Detect which cell encompasses the target text, then output its (x, y) center coordinate. 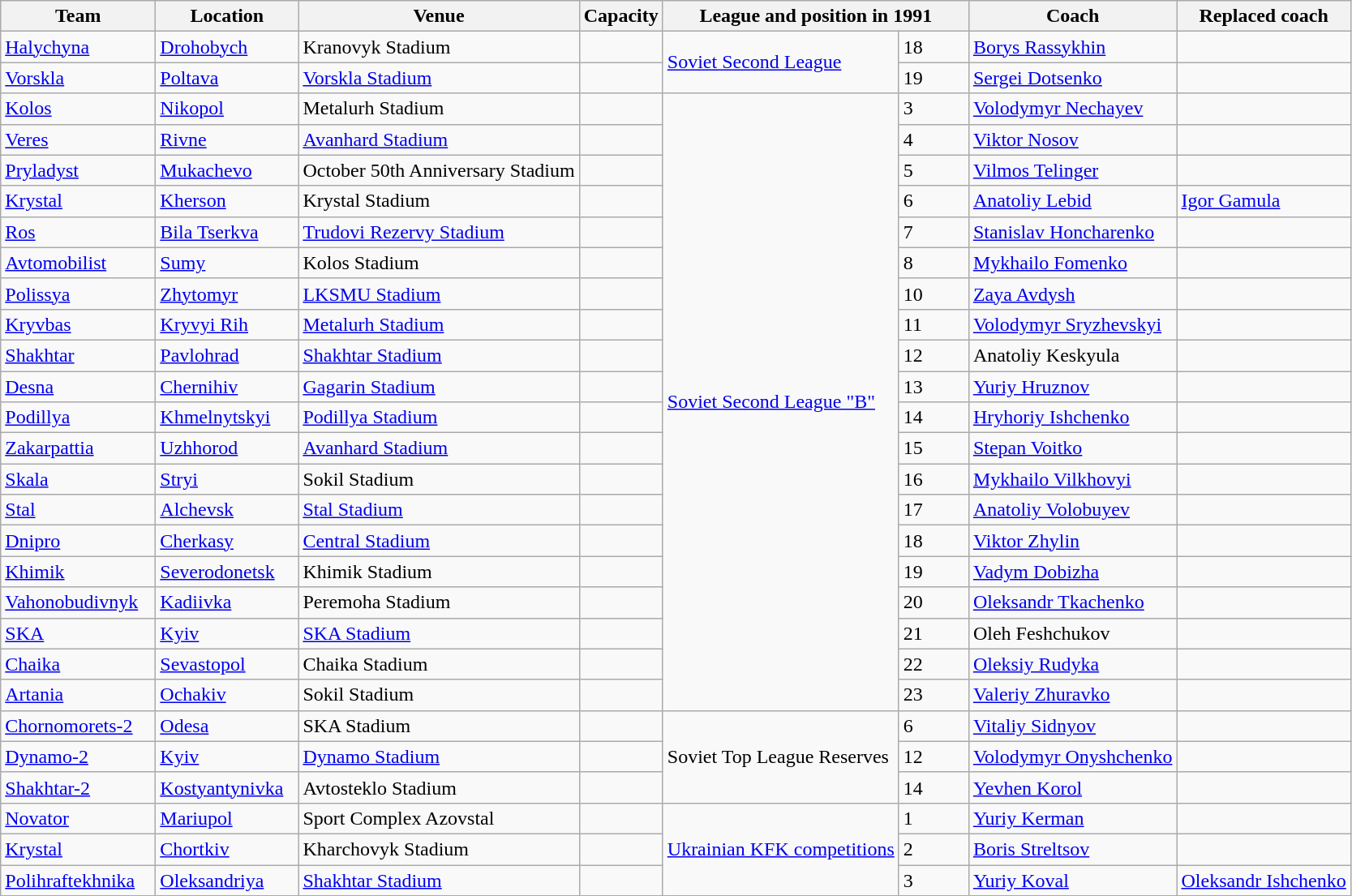
LKSMU Stadium (439, 294)
22 (934, 664)
Poltava (227, 78)
Rivne (227, 139)
Kherson (227, 201)
Team (78, 16)
Volodymyr Sryzhevskyi (1072, 324)
Pryladyst (78, 170)
Dynamo-2 (78, 757)
Avtosteklo Stadium (439, 787)
Viktor Nosov (1072, 139)
5 (934, 170)
Oleksandr Ishchenko (1264, 880)
Nikopol (227, 109)
Zaya Avdysh (1072, 294)
Mukachevo (227, 170)
Peremoha Stadium (439, 602)
Zhytomyr (227, 294)
Borys Rassykhin (1072, 47)
2 (934, 849)
Stal (78, 510)
17 (934, 510)
Anatoliy Lebid (1072, 201)
Vadym Dobizha (1072, 572)
Coach (1072, 16)
Shakhtar-2 (78, 787)
Hryhoriy Ishchenko (1072, 418)
Soviet Top League Reserves (780, 757)
Kostyantynivka (227, 787)
Shakhtar (78, 355)
Polihraftekhnika (78, 880)
Chernihiv (227, 387)
Veres (78, 139)
Kadiivka (227, 602)
Khimik (78, 572)
Valeriy Zhuravko (1072, 695)
20 (934, 602)
Stepan Voitko (1072, 448)
Kranovyk Stadium (439, 47)
Krystal Stadium (439, 201)
Dynamo Stadium (439, 757)
7 (934, 232)
Mykhailo Fomenko (1072, 263)
Dnipro (78, 541)
Khimik Stadium (439, 572)
Kharchovyk Stadium (439, 849)
Odesa (227, 726)
Artania (78, 695)
Drohobych (227, 47)
Vitaliy Sidnyov (1072, 726)
Anatoliy Volobuyev (1072, 510)
Chaika (78, 664)
Oleh Feshchukov (1072, 633)
Oleksandr Tkachenko (1072, 602)
Trudovi Rezervy Stadium (439, 232)
Gagarin Stadium (439, 387)
Vorskla Stadium (439, 78)
Capacity (621, 16)
Sergei Dotsenko (1072, 78)
Severodonetsk (227, 572)
Cherkasy (227, 541)
Mariupol (227, 818)
Sport Complex Azovstal (439, 818)
Pavlohrad (227, 355)
8 (934, 263)
Oleksiy Rudyka (1072, 664)
Location (227, 16)
Ukrainian KFK competitions (780, 849)
Chaika Stadium (439, 664)
Oleksandriya (227, 880)
Bila Tserkva (227, 232)
Sevastopol (227, 664)
Vorskla (78, 78)
Volodymyr Nechayev (1072, 109)
Zakarpattia (78, 448)
Soviet Second League (780, 62)
1 (934, 818)
Skala (78, 479)
Kryvbas (78, 324)
15 (934, 448)
Khmelnytskyi (227, 418)
Soviet Second League "B" (780, 402)
Uzhhorod (227, 448)
Viktor Zhylin (1072, 541)
Yuriy Kerman (1072, 818)
Chortkiv (227, 849)
Kolos (78, 109)
Venue (439, 16)
Vilmos Telinger (1072, 170)
Stryi (227, 479)
Ros (78, 232)
Vahonobudivnyk (78, 602)
Podillya (78, 418)
13 (934, 387)
Mykhailo Vilkhovyi (1072, 479)
21 (934, 633)
4 (934, 139)
October 50th Anniversary Stadium (439, 170)
Volodymyr Onyshchenko (1072, 757)
Yuriy Hruznov (1072, 387)
16 (934, 479)
League and position in 1991 (816, 16)
Kolos Stadium (439, 263)
Chornomorets-2 (78, 726)
11 (934, 324)
Yevhen Korol (1072, 787)
Polissya (78, 294)
Kryvyi Rih (227, 324)
Boris Streltsov (1072, 849)
Igor Gamula (1264, 201)
Stanislav Honcharenko (1072, 232)
Desna (78, 387)
Ochakiv (227, 695)
SKA (78, 633)
Halychyna (78, 47)
Central Stadium (439, 541)
Novator (78, 818)
Yuriy Koval (1072, 880)
Replaced coach (1264, 16)
Stal Stadium (439, 510)
Podillya Stadium (439, 418)
23 (934, 695)
10 (934, 294)
Anatoliy Keskyula (1072, 355)
Alchevsk (227, 510)
Sumy (227, 263)
Avtomobilist (78, 263)
